From the cell containing the given text, extract its center point as (x, y) coordinate. 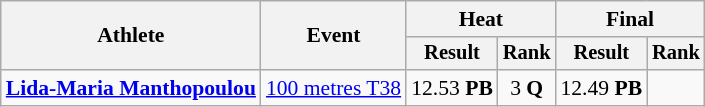
Event (334, 36)
12.49 PB (601, 88)
3 Q (527, 88)
Heat (480, 19)
Lida-Maria Manthopoulou (131, 88)
Athlete (131, 36)
12.53 PB (452, 88)
100 metres T38 (334, 88)
Final (630, 19)
